Output the (x, y) coordinate of the center of the cell containing the given text.  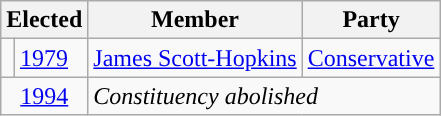
Party (371, 20)
Elected (44, 20)
1979 (50, 58)
Constituency abolished (264, 96)
Member (195, 20)
James Scott-Hopkins (195, 58)
1994 (44, 96)
Conservative (371, 58)
